Pinpoint the cell where the given text exists, returning its [X, Y] midpoint coordinate. 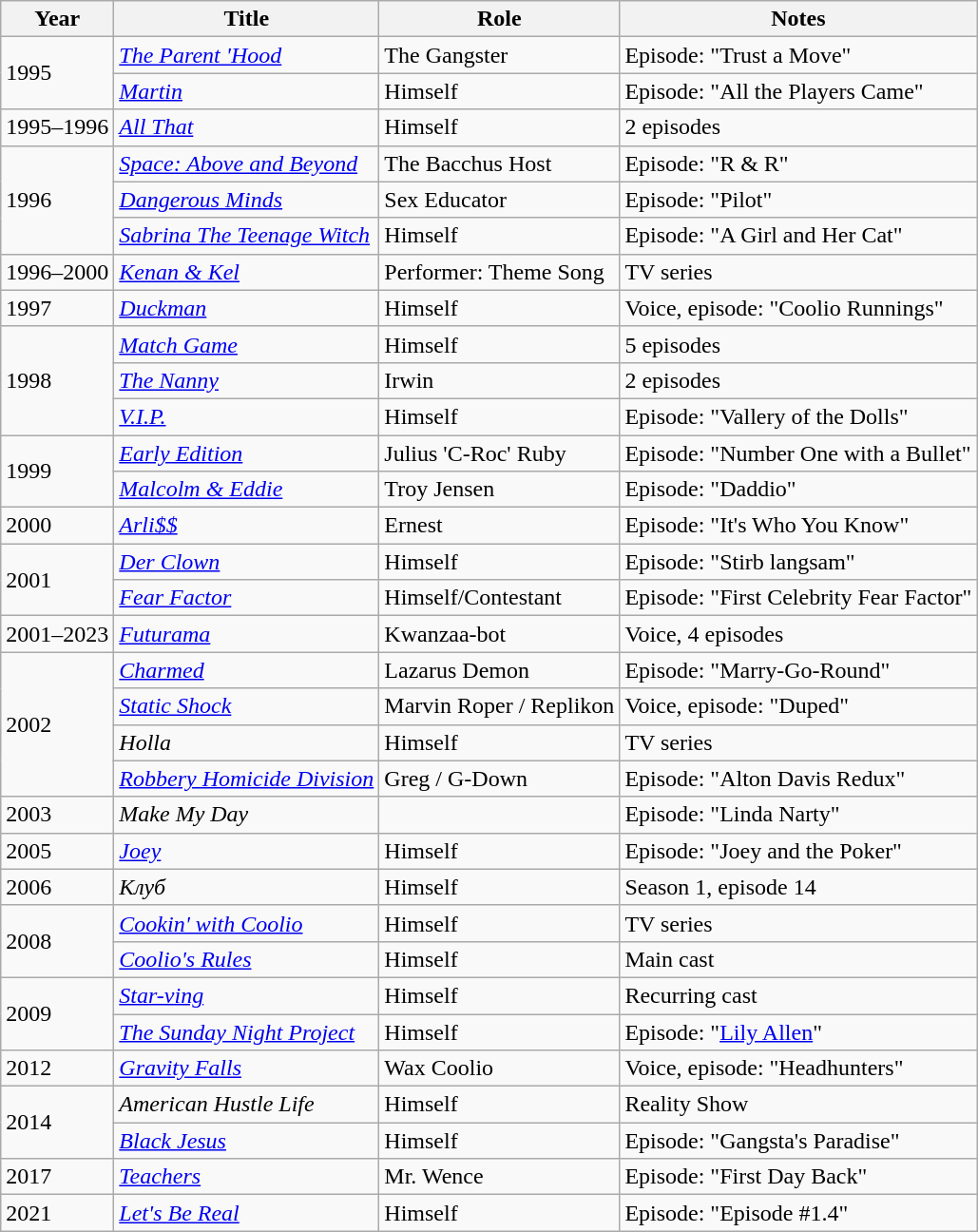
Notes [798, 19]
American Hustle Life [247, 1105]
Let's Be Real [247, 1213]
1997 [57, 308]
Episode: "Alton Davis Redux" [798, 779]
Holla [247, 742]
Episode: "First Celebrity Fear Factor" [798, 598]
Teachers [247, 1177]
Episode: "All the Players Came" [798, 91]
Title [247, 19]
Marvin Roper / Replikon [500, 706]
Voice, episode: "Coolio Runnings" [798, 308]
Episode: "Gangsta's Paradise" [798, 1141]
Episode: "A Girl and Her Cat" [798, 236]
Episode: "Joey and the Poker" [798, 851]
Voice, episode: "Headhunters" [798, 1068]
Lazarus Demon [500, 670]
Episode: "Pilot" [798, 200]
2012 [57, 1068]
Robbery Homicide Division [247, 779]
Star-ving [247, 995]
Wax Coolio [500, 1068]
Greg / G-Down [500, 779]
Irwin [500, 380]
1995–1996 [57, 127]
Episode: "Episode #1.4" [798, 1213]
Episode: "Stirb langsam" [798, 562]
1996–2000 [57, 272]
2014 [57, 1123]
Episode: "First Day Back" [798, 1177]
Troy Jensen [500, 490]
2009 [57, 1013]
All That [247, 127]
1999 [57, 472]
2005 [57, 851]
Role [500, 19]
2021 [57, 1213]
Voice, 4 episodes [798, 634]
2008 [57, 941]
Sabrina The Teenage Witch [247, 236]
Static Shock [247, 706]
Duckman [247, 308]
The Sunday Night Project [247, 1031]
Episode: "R & R" [798, 164]
Charmed [247, 670]
Kwanzaa-bot [500, 634]
1998 [57, 380]
Space: Above and Beyond [247, 164]
5 episodes [798, 344]
Coolio's Rules [247, 959]
Cookin' with Coolio [247, 923]
2000 [57, 526]
Futurama [247, 634]
Fear Factor [247, 598]
Year [57, 19]
V.I.P. [247, 416]
Make My Day [247, 815]
Martin [247, 91]
Early Edition [247, 453]
The Nanny [247, 380]
Episode: "Number One with a Bullet" [798, 453]
2017 [57, 1177]
Match Game [247, 344]
Episode: "It's Who You Know" [798, 526]
Клуб [247, 887]
Recurring cast [798, 995]
Arli$$ [247, 526]
2006 [57, 887]
Episode: "Lily Allen" [798, 1031]
Kenan & Kel [247, 272]
Reality Show [798, 1105]
Gravity Falls [247, 1068]
The Bacchus Host [500, 164]
Julius 'C-Roc' Ruby [500, 453]
Malcolm & Eddie [247, 490]
The Parent 'Hood [247, 55]
Der Clown [247, 562]
Season 1, episode 14 [798, 887]
Episode: "Daddio" [798, 490]
Episode: "Marry-Go-Round" [798, 670]
Dangerous Minds [247, 200]
Episode: "Linda Narty" [798, 815]
Ernest [500, 526]
1996 [57, 200]
Himself/Contestant [500, 598]
Mr. Wence [500, 1177]
Voice, episode: "Duped" [798, 706]
The Gangster [500, 55]
2003 [57, 815]
Main cast [798, 959]
Episode: "Vallery of the Dolls" [798, 416]
2001 [57, 580]
1995 [57, 73]
Joey [247, 851]
Black Jesus [247, 1141]
Episode: "Trust a Move" [798, 55]
2002 [57, 724]
2001–2023 [57, 634]
Performer: Theme Song [500, 272]
Sex Educator [500, 200]
